Output the (X, Y) coordinate of the center of the cell containing the given text.  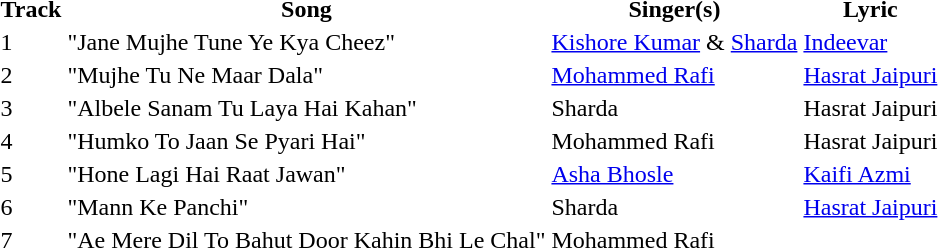
"Mujhe Tu Ne Maar Dala" (306, 75)
"Jane Mujhe Tune Ye Kya Cheez" (306, 42)
"Albele Sanam Tu Laya Hai Kahan" (306, 108)
"Mann Ke Panchi" (306, 207)
Asha Bhosle (674, 174)
Kishore Kumar & Sharda (674, 42)
"Hone Lagi Hai Raat Jawan" (306, 174)
"Humko To Jaan Se Pyari Hai" (306, 141)
